Locate the cell with the specified text and output its (X, Y) center coordinate. 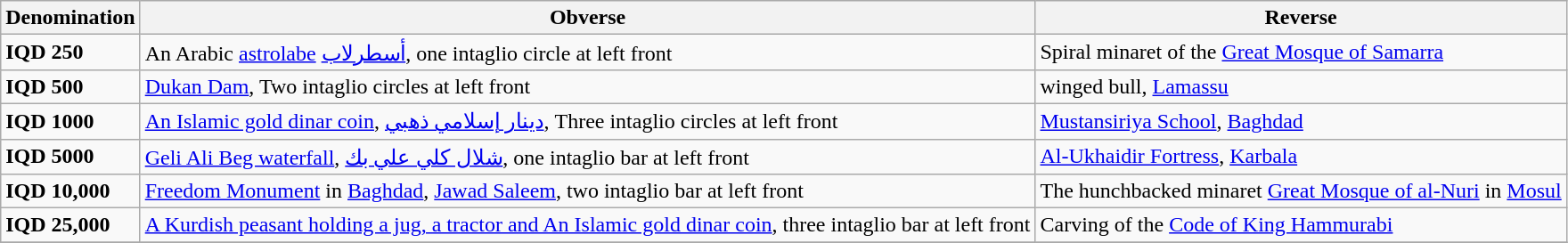
Geli Ali Beg waterfall, شلال كلي علي بك, one intaglio bar at left front (588, 157)
Mustansiriya School, Baghdad (1301, 121)
An Arabic astrolabe أسطرلاب, one intaglio circle at left front (588, 53)
Al-Ukhaidir Fortress, Karbala (1301, 157)
winged bull, Lamassu (1301, 86)
Obverse (588, 18)
IQD 25,000 (70, 225)
Reverse (1301, 18)
IQD 5000 (70, 157)
Denomination (70, 18)
Freedom Monument in Baghdad, Jawad Saleem, two intaglio bar at left front (588, 191)
An Islamic gold dinar coin, دينار إسلامي ذهبي, Three intaglio circles at left front (588, 121)
A Kurdish peasant holding a jug, a tractor and An Islamic gold dinar coin, three intaglio bar at left front (588, 225)
IQD 500 (70, 86)
IQD 1000 (70, 121)
IQD 250 (70, 53)
Carving of the Code of King Hammurabi (1301, 225)
IQD 10,000 (70, 191)
Dukan Dam, Two intaglio circles at left front (588, 86)
Spiral minaret of the Great Mosque of Samarra (1301, 53)
The hunchbacked minaret Great Mosque of al-Nuri in Mosul (1301, 191)
